Search for the cell housing the specified text and yield its [x, y] center coordinate. 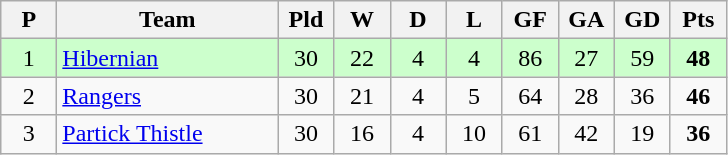
P [29, 20]
5 [474, 96]
D [418, 20]
61 [530, 134]
86 [530, 58]
22 [362, 58]
28 [586, 96]
42 [586, 134]
W [362, 20]
GD [642, 20]
GF [530, 20]
1 [29, 58]
19 [642, 134]
Team [168, 20]
3 [29, 134]
GA [586, 20]
59 [642, 58]
64 [530, 96]
Pts [698, 20]
2 [29, 96]
16 [362, 134]
46 [698, 96]
Pld [306, 20]
L [474, 20]
Hibernian [168, 58]
Rangers [168, 96]
21 [362, 96]
Partick Thistle [168, 134]
48 [698, 58]
27 [586, 58]
10 [474, 134]
